Pinpoint the cell where the given text exists, returning its (x, y) midpoint coordinate. 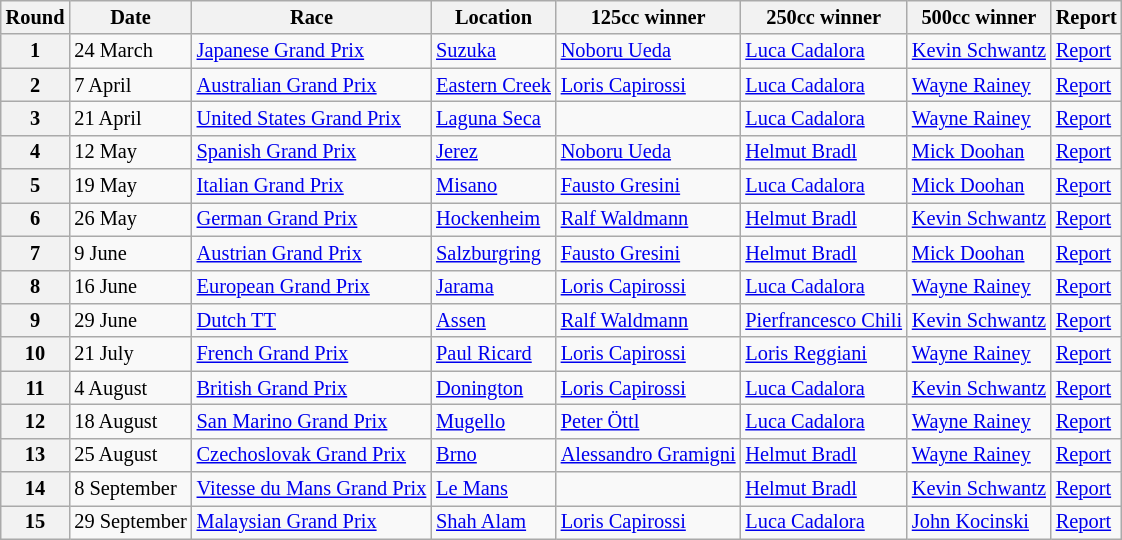
Dutch TT (312, 320)
13 (36, 455)
Peter Öttl (648, 421)
12 (36, 421)
9 (36, 320)
4 August (130, 388)
Suzuka (494, 51)
John Kocinski (979, 522)
Misano (494, 186)
3 (36, 118)
8 September (130, 489)
Mugello (494, 421)
Date (130, 17)
18 August (130, 421)
Shah Alam (494, 522)
Czechoslovak Grand Prix (312, 455)
1 (36, 51)
Race (312, 17)
25 August (130, 455)
Austrian Grand Prix (312, 253)
Pierfrancesco Chili (823, 320)
Vitesse du Mans Grand Prix (312, 489)
Jarama (494, 287)
14 (36, 489)
21 July (130, 354)
Jerez (494, 152)
16 June (130, 287)
11 (36, 388)
Spanish Grand Prix (312, 152)
Assen (494, 320)
British Grand Prix (312, 388)
Laguna Seca (494, 118)
European Grand Prix (312, 287)
250cc winner (823, 17)
Italian Grand Prix (312, 186)
Loris Reggiani (823, 354)
San Marino Grand Prix (312, 421)
Hockenheim (494, 219)
21 April (130, 118)
Alessandro Gramigni (648, 455)
7 April (130, 85)
Round (36, 17)
5 (36, 186)
24 March (130, 51)
Salzburgring (494, 253)
10 (36, 354)
12 May (130, 152)
29 June (130, 320)
8 (36, 287)
Japanese Grand Prix (312, 51)
French Grand Prix (312, 354)
Donington (494, 388)
4 (36, 152)
Malaysian Grand Prix (312, 522)
29 September (130, 522)
500cc winner (979, 17)
German Grand Prix (312, 219)
Le Mans (494, 489)
Brno (494, 455)
Location (494, 17)
7 (36, 253)
Paul Ricard (494, 354)
26 May (130, 219)
9 June (130, 253)
United States Grand Prix (312, 118)
19 May (130, 186)
15 (36, 522)
2 (36, 85)
125cc winner (648, 17)
Australian Grand Prix (312, 85)
6 (36, 219)
Eastern Creek (494, 85)
